Extract the (x, y) coordinate from the center of the cell holding the provided text.  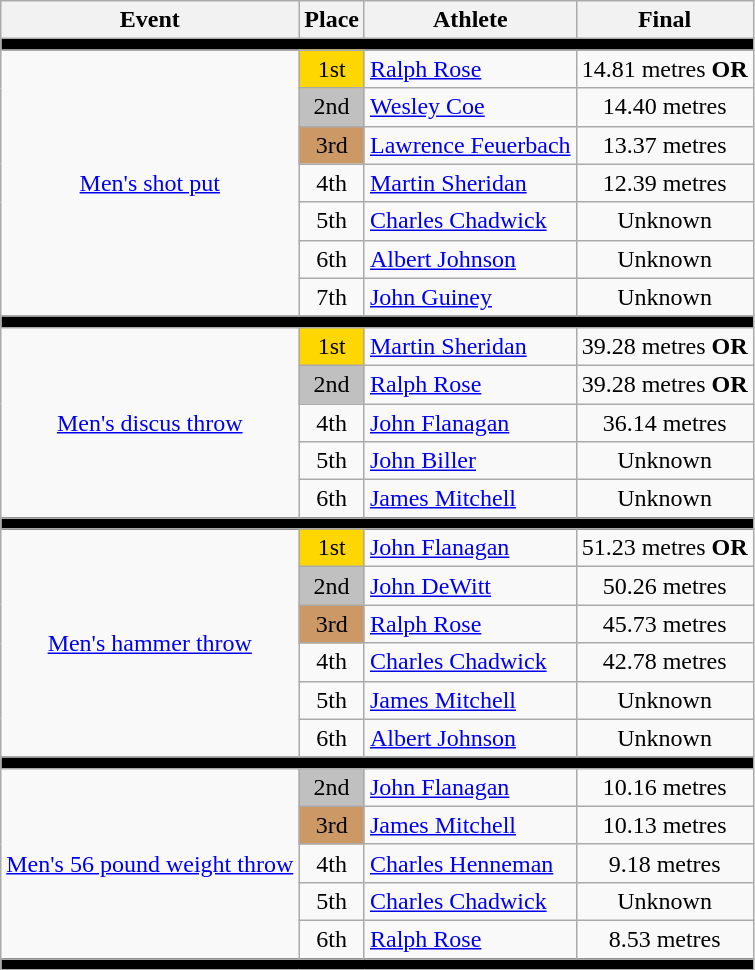
51.23 metres OR (664, 548)
36.14 metres (664, 423)
14.81 metres OR (664, 69)
Athlete (470, 20)
Men's 56 pound weight throw (150, 863)
10.13 metres (664, 825)
John Guiney (470, 297)
8.53 metres (664, 939)
Final (664, 20)
Event (150, 20)
50.26 metres (664, 586)
Charles Henneman (470, 863)
Men's discus throw (150, 422)
Men's shot put (150, 183)
14.40 metres (664, 107)
Wesley Coe (470, 107)
42.78 metres (664, 662)
12.39 metres (664, 183)
13.37 metres (664, 145)
10.16 metres (664, 787)
John Biller (470, 461)
Lawrence Feuerbach (470, 145)
7th (332, 297)
Place (332, 20)
John DeWitt (470, 586)
45.73 metres (664, 624)
9.18 metres (664, 863)
Men's hammer throw (150, 643)
